Scan for the cell matching the given text and deliver its (X, Y) coordinate at center. 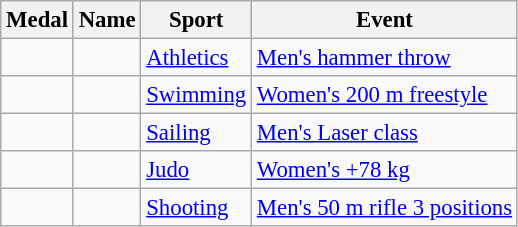
Sport (196, 20)
Sailing (196, 133)
Men's hammer throw (385, 58)
Judo (196, 170)
Women's +78 kg (385, 170)
Women's 200 m freestyle (385, 95)
Event (385, 20)
Athletics (196, 58)
Name (107, 20)
Men's Laser class (385, 133)
Men's 50 m rifle 3 positions (385, 208)
Swimming (196, 95)
Medal (38, 20)
Shooting (196, 208)
